Search for the cell housing the specified text and yield its (X, Y) center coordinate. 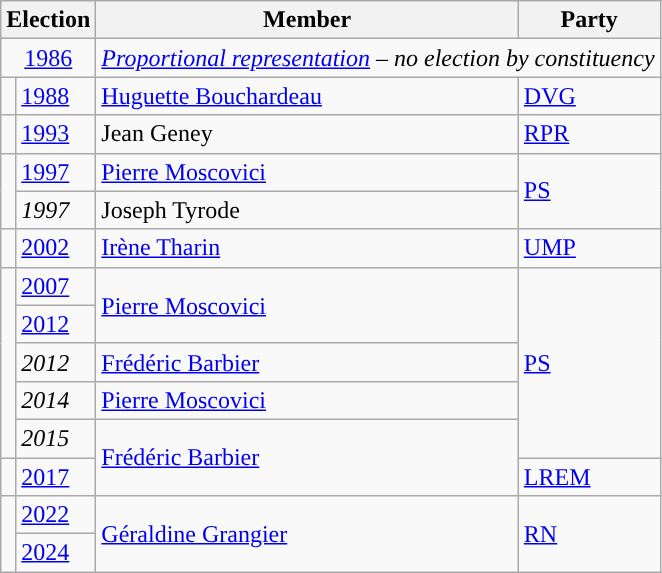
2007 (56, 286)
1988 (56, 96)
2024 (56, 553)
2017 (56, 477)
2022 (56, 515)
Election (48, 20)
Géraldine Grangier (308, 534)
LREM (589, 477)
Party (589, 20)
RPR (589, 134)
Proportional representation – no election by constituency (378, 58)
1986 (48, 58)
RN (589, 534)
DVG (589, 96)
2015 (56, 438)
Jean Geney (308, 134)
Member (308, 20)
Irène Tharin (308, 248)
1993 (56, 134)
2014 (56, 400)
Huguette Bouchardeau (308, 96)
UMP (589, 248)
2002 (56, 248)
Joseph Tyrode (308, 210)
